From the cell containing the given text, extract its center point as [x, y] coordinate. 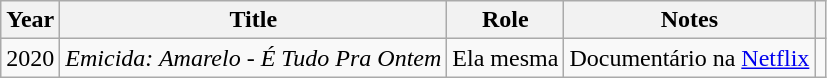
Role [506, 20]
Title [254, 20]
Ela mesma [506, 58]
Emicida: Amarelo - É Tudo Pra Ontem [254, 58]
Documentário na Netflix [690, 58]
Notes [690, 20]
Year [30, 20]
2020 [30, 58]
